Locate the cell with the specified text and output its [X, Y] center coordinate. 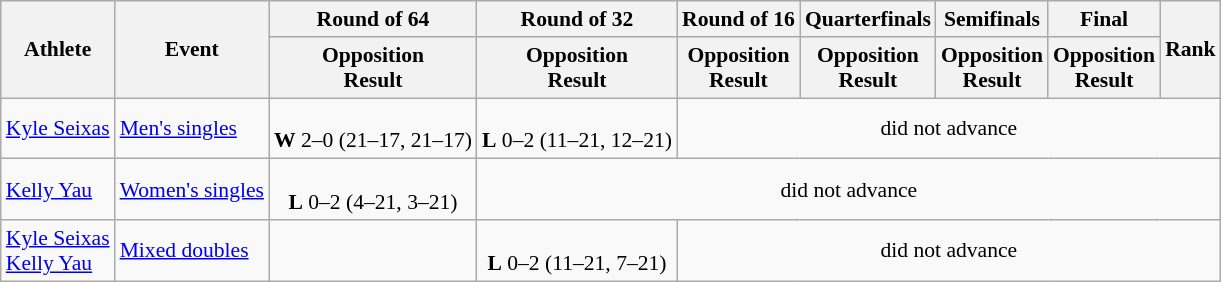
Kyle Seixas [58, 128]
Semifinals [992, 19]
Women's singles [192, 190]
Men's singles [192, 128]
Event [192, 50]
Athlete [58, 50]
L 0–2 (11–21, 12–21) [577, 128]
Mixed doubles [192, 250]
L 0–2 (11–21, 7–21) [577, 250]
Round of 64 [373, 19]
L 0–2 (4–21, 3–21) [373, 190]
Quarterfinals [868, 19]
Kyle SeixasKelly Yau [58, 250]
W 2–0 (21–17, 21–17) [373, 128]
Round of 16 [738, 19]
Final [1104, 19]
Round of 32 [577, 19]
Kelly Yau [58, 190]
Rank [1190, 50]
